Return (X, Y) of the center of cell containing provided text 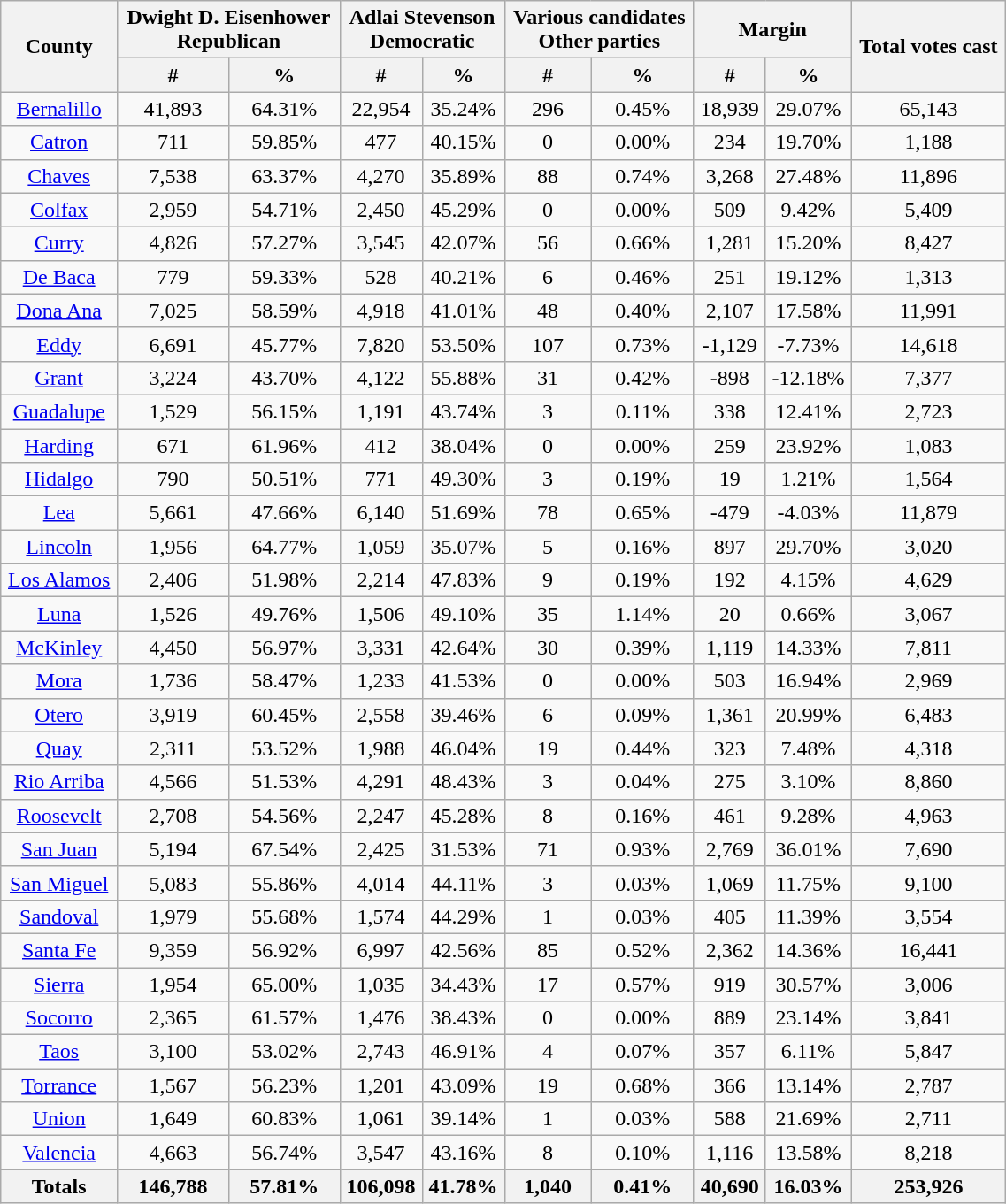
9 (548, 580)
17 (548, 985)
Guadalupe (59, 411)
8,427 (929, 243)
3,545 (380, 243)
49.10% (464, 614)
20.99% (809, 715)
0.07% (642, 1052)
1,954 (173, 985)
1,506 (380, 614)
897 (729, 547)
509 (729, 210)
30.57% (809, 985)
60.83% (284, 1119)
107 (548, 344)
16.03% (809, 1186)
Margin (772, 30)
671 (173, 445)
49.76% (284, 614)
1.21% (809, 479)
12.41% (809, 411)
6,483 (929, 715)
0.74% (642, 176)
Eddy (59, 344)
56.15% (284, 411)
4,629 (929, 580)
Mora (59, 681)
323 (729, 748)
0.65% (642, 513)
1,529 (173, 411)
3.10% (809, 782)
64.31% (284, 109)
65,143 (929, 109)
21.69% (809, 1119)
2,247 (380, 816)
2,708 (173, 816)
790 (173, 479)
4,122 (380, 378)
6,140 (380, 513)
46.04% (464, 748)
1,988 (380, 748)
19.12% (809, 277)
0.73% (642, 344)
7,025 (173, 311)
San Miguel (59, 883)
15.20% (809, 243)
2,959 (173, 210)
55.86% (284, 883)
36.01% (809, 849)
1,116 (729, 1153)
0.52% (642, 950)
61.96% (284, 445)
1,979 (173, 916)
1,191 (380, 411)
16,441 (929, 950)
2,107 (729, 311)
County (59, 46)
13.14% (809, 1085)
30 (548, 648)
56.97% (284, 648)
44.29% (464, 916)
Colfax (59, 210)
40,690 (729, 1186)
2,214 (380, 580)
43.16% (464, 1153)
1,119 (729, 648)
919 (729, 985)
Dona Ana (59, 311)
3,919 (173, 715)
146,788 (173, 1186)
8,218 (929, 1153)
4,663 (173, 1153)
3,100 (173, 1052)
528 (380, 277)
405 (729, 916)
253,926 (929, 1186)
51.53% (284, 782)
8,860 (929, 782)
1,476 (380, 1018)
20 (729, 614)
1,035 (380, 985)
0.41% (642, 1186)
35.07% (464, 547)
42.56% (464, 950)
16.94% (809, 681)
46.91% (464, 1052)
771 (380, 479)
Harding (59, 445)
6,691 (173, 344)
63.37% (284, 176)
40.15% (464, 142)
Hidalgo (59, 479)
106,098 (380, 1186)
0.93% (642, 849)
2,769 (729, 849)
San Juan (59, 849)
2,425 (380, 849)
14,618 (929, 344)
275 (729, 782)
0.57% (642, 985)
42.64% (464, 648)
3,067 (929, 614)
55.68% (284, 916)
2,406 (173, 580)
3,554 (929, 916)
-7.73% (809, 344)
0.04% (642, 782)
2,450 (380, 210)
251 (729, 277)
McKinley (59, 648)
6,997 (380, 950)
0.45% (642, 109)
1,313 (929, 277)
53.52% (284, 748)
0.40% (642, 311)
7,377 (929, 378)
56.92% (284, 950)
45.29% (464, 210)
29.70% (809, 547)
54.71% (284, 210)
9,100 (929, 883)
19.70% (809, 142)
42.07% (464, 243)
56 (548, 243)
67.54% (284, 849)
7.48% (809, 748)
2,558 (380, 715)
Totals (59, 1186)
Lea (59, 513)
3,020 (929, 547)
3,331 (380, 648)
35.24% (464, 109)
1,188 (929, 142)
1,069 (729, 883)
45.28% (464, 816)
357 (729, 1052)
3,224 (173, 378)
57.27% (284, 243)
1,040 (548, 1186)
38.43% (464, 1018)
259 (729, 445)
2,743 (380, 1052)
Otero (59, 715)
44.11% (464, 883)
4,014 (380, 883)
Various candidatesOther parties (599, 30)
-12.18% (809, 378)
35 (548, 614)
41.01% (464, 311)
53.50% (464, 344)
Rio Arriba (59, 782)
0.44% (642, 748)
2,723 (929, 411)
3,547 (380, 1153)
58.47% (284, 681)
11.75% (809, 883)
5,194 (173, 849)
0.10% (642, 1153)
4,450 (173, 648)
5,661 (173, 513)
889 (729, 1018)
5,083 (173, 883)
58.59% (284, 311)
51.69% (464, 513)
41.53% (464, 681)
7,811 (929, 648)
38.04% (464, 445)
0.46% (642, 277)
1,059 (380, 547)
88 (548, 176)
3,841 (929, 1018)
779 (173, 277)
-1,129 (729, 344)
Sierra (59, 985)
35.89% (464, 176)
234 (729, 142)
Catron (59, 142)
43.74% (464, 411)
7,690 (929, 849)
Sandoval (59, 916)
43.70% (284, 378)
Grant (59, 378)
50.51% (284, 479)
338 (729, 411)
48 (548, 311)
711 (173, 142)
296 (548, 109)
4,826 (173, 243)
39.14% (464, 1119)
Union (59, 1119)
4,566 (173, 782)
1,526 (173, 614)
Roosevelt (59, 816)
7,538 (173, 176)
Taos (59, 1052)
Los Alamos (59, 580)
53.02% (284, 1052)
49.30% (464, 479)
2,711 (929, 1119)
366 (729, 1085)
71 (548, 849)
1,649 (173, 1119)
4,918 (380, 311)
1,233 (380, 681)
Total votes cast (929, 46)
48.43% (464, 782)
41,893 (173, 109)
Socorro (59, 1018)
4.15% (809, 580)
34.43% (464, 985)
65.00% (284, 985)
1,736 (173, 681)
51.98% (284, 580)
11,896 (929, 176)
22,954 (380, 109)
1,564 (929, 479)
Torrance (59, 1085)
De Baca (59, 277)
45.77% (284, 344)
55.88% (464, 378)
477 (380, 142)
23.92% (809, 445)
56.23% (284, 1085)
11,991 (929, 311)
1.14% (642, 614)
-4.03% (809, 513)
Dwight D. EisenhowerRepublican (229, 30)
5 (548, 547)
57.81% (284, 1186)
4,318 (929, 748)
Valencia (59, 1153)
2,969 (929, 681)
-479 (729, 513)
9.42% (809, 210)
39.46% (464, 715)
Curry (59, 243)
4,270 (380, 176)
54.56% (284, 816)
503 (729, 681)
2,787 (929, 1085)
59.33% (284, 277)
47.83% (464, 580)
0.11% (642, 411)
11.39% (809, 916)
0.39% (642, 648)
27.48% (809, 176)
59.85% (284, 142)
31.53% (464, 849)
6.11% (809, 1052)
412 (380, 445)
3,006 (929, 985)
47.66% (284, 513)
1,567 (173, 1085)
Santa Fe (59, 950)
23.14% (809, 1018)
Bernalillo (59, 109)
1,574 (380, 916)
29.07% (809, 109)
31 (548, 378)
Lincoln (59, 547)
4,291 (380, 782)
Adlai StevensonDemocratic (422, 30)
2,362 (729, 950)
1,361 (729, 715)
5,847 (929, 1052)
9.28% (809, 816)
56.74% (284, 1153)
2,365 (173, 1018)
Quay (59, 748)
3,268 (729, 176)
60.45% (284, 715)
61.57% (284, 1018)
18,939 (729, 109)
5,409 (929, 210)
1,956 (173, 547)
7,820 (380, 344)
Luna (59, 614)
Chaves (59, 176)
13.58% (809, 1153)
4 (548, 1052)
0.68% (642, 1085)
1,281 (729, 243)
2,311 (173, 748)
461 (729, 816)
41.78% (464, 1186)
14.36% (809, 950)
78 (548, 513)
1,061 (380, 1119)
4,963 (929, 816)
588 (729, 1119)
-898 (729, 378)
43.09% (464, 1085)
192 (729, 580)
11,879 (929, 513)
0.42% (642, 378)
40.21% (464, 277)
85 (548, 950)
17.58% (809, 311)
9,359 (173, 950)
1,201 (380, 1085)
0.09% (642, 715)
14.33% (809, 648)
1,083 (929, 445)
64.77% (284, 547)
